Scan for the cell matching the given text and deliver its (X, Y) coordinate at center. 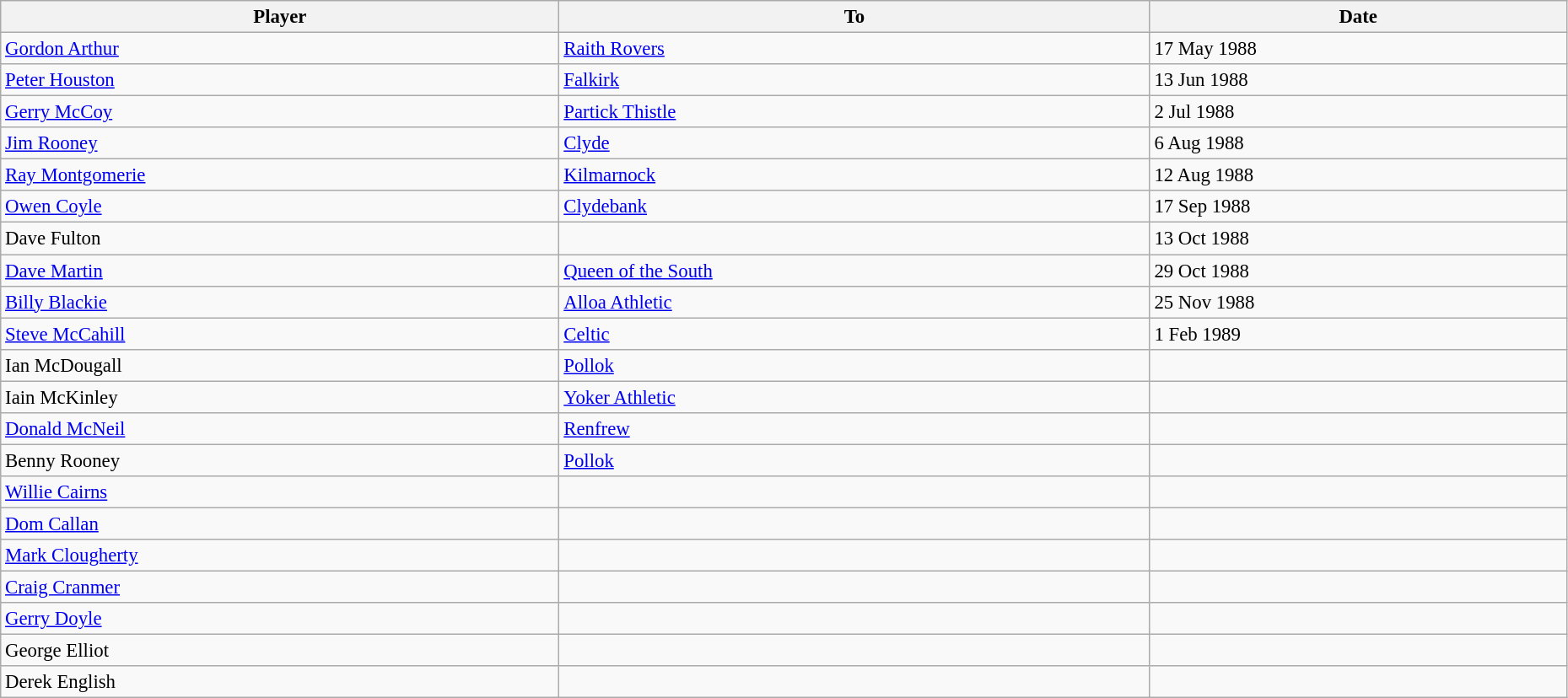
Partick Thistle (854, 112)
Alloa Athletic (854, 302)
Raith Rovers (854, 49)
13 Oct 1988 (1358, 239)
Billy Blackie (280, 302)
Benny Rooney (280, 460)
Gerry McCoy (280, 112)
6 Aug 1988 (1358, 143)
Celtic (854, 334)
Yoker Athletic (854, 397)
Dave Fulton (280, 239)
Renfrew (854, 429)
George Elliot (280, 651)
12 Aug 1988 (1358, 175)
Falkirk (854, 80)
Date (1358, 17)
2 Jul 1988 (1358, 112)
25 Nov 1988 (1358, 302)
1 Feb 1989 (1358, 334)
To (854, 17)
Donald McNeil (280, 429)
Craig Cranmer (280, 588)
Gerry Doyle (280, 619)
17 May 1988 (1358, 49)
Peter Houston (280, 80)
Dave Martin (280, 271)
17 Sep 1988 (1358, 207)
13 Jun 1988 (1358, 80)
Mark Clougherty (280, 556)
Steve McCahill (280, 334)
Gordon Arthur (280, 49)
Willie Cairns (280, 492)
Player (280, 17)
Derek English (280, 682)
Clyde (854, 143)
Kilmarnock (854, 175)
Ian McDougall (280, 365)
Owen Coyle (280, 207)
Queen of the South (854, 271)
Clydebank (854, 207)
Ray Montgomerie (280, 175)
Dom Callan (280, 523)
Jim Rooney (280, 143)
29 Oct 1988 (1358, 271)
Iain McKinley (280, 397)
